From the cell containing the given text, extract its center point as (x, y) coordinate. 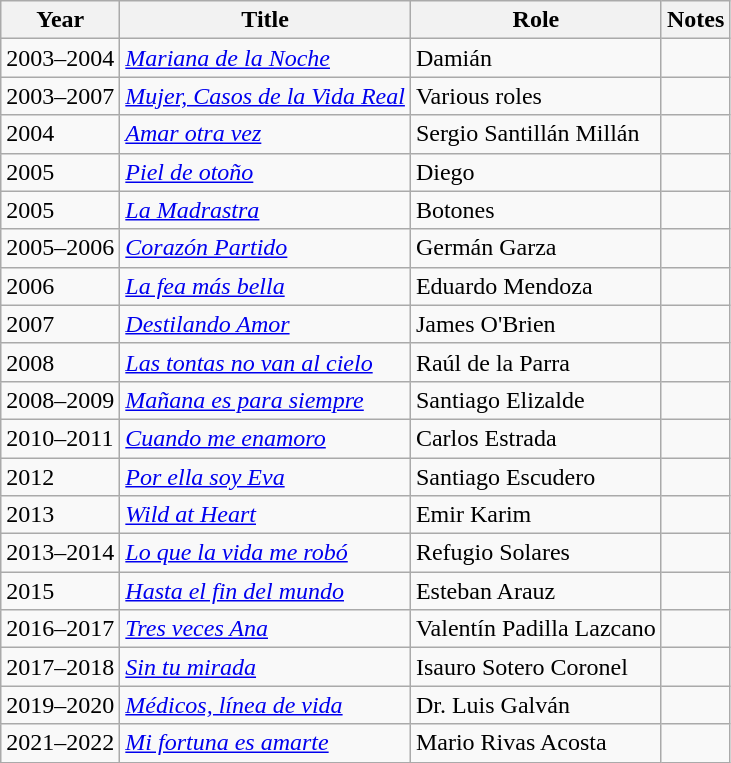
Cuando me enamoro (266, 438)
Notes (695, 20)
2017–2018 (60, 667)
Dr. Luis Galván (536, 705)
Santiago Escudero (536, 477)
2004 (60, 134)
Emir Karim (536, 515)
Germán Garza (536, 248)
2003–2004 (60, 58)
Hasta el fin del mundo (266, 591)
Isauro Sotero Coronel (536, 667)
Role (536, 20)
Amar otra vez (266, 134)
La Madrastra (266, 210)
Mario Rivas Acosta (536, 743)
La fea más bella (266, 286)
Year (60, 20)
2003–2007 (60, 96)
Piel de otoño (266, 172)
Lo que la vida me robó (266, 553)
Mariana de la Noche (266, 58)
Title (266, 20)
2006 (60, 286)
Mañana es para siempre (266, 400)
Botones (536, 210)
Por ella soy Eva (266, 477)
Eduardo Mendoza (536, 286)
Destilando Amor (266, 324)
Mujer, Casos de la Vida Real (266, 96)
Raúl de la Parra (536, 362)
2005–2006 (60, 248)
Sin tu mirada (266, 667)
2007 (60, 324)
2021–2022 (60, 743)
2013–2014 (60, 553)
Refugio Solares (536, 553)
Mi fortuna es amarte (266, 743)
James O'Brien (536, 324)
Diego (536, 172)
Carlos Estrada (536, 438)
Esteban Arauz (536, 591)
2019–2020 (60, 705)
Damián (536, 58)
Various roles (536, 96)
2016–2017 (60, 629)
2015 (60, 591)
Valentín Padilla Lazcano (536, 629)
Tres veces Ana (266, 629)
2008 (60, 362)
Las tontas no van al cielo (266, 362)
Wild at Heart (266, 515)
Médicos, línea de vida (266, 705)
2012 (60, 477)
Corazón Partido (266, 248)
2010–2011 (60, 438)
Sergio Santillán Millán (536, 134)
Santiago Elizalde (536, 400)
2008–2009 (60, 400)
2013 (60, 515)
